Scan for the cell matching the given text and deliver its [x, y] coordinate at center. 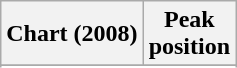
Peakposition [189, 34]
Chart (2008) [72, 34]
